Search for the cell housing the specified text and yield its (X, Y) center coordinate. 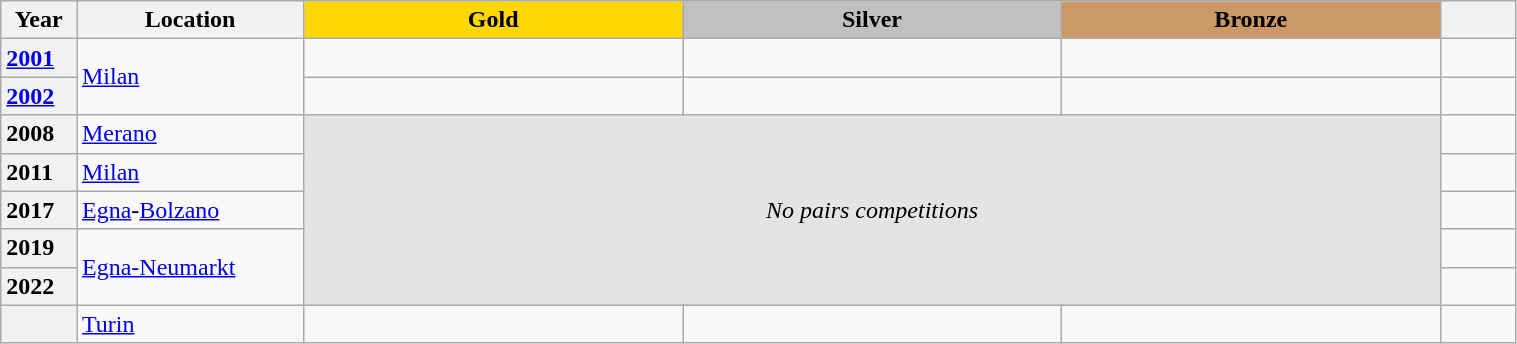
2017 (39, 210)
Egna-Neumarkt (190, 267)
Year (39, 20)
Merano (190, 134)
2008 (39, 134)
Bronze (1250, 20)
Gold (494, 20)
Silver (872, 20)
2022 (39, 286)
Egna-Bolzano (190, 210)
2002 (39, 96)
Turin (190, 324)
2011 (39, 172)
No pairs competitions (872, 210)
2001 (39, 58)
2019 (39, 248)
Location (190, 20)
